Extract the (X, Y) coordinate from the center of the cell holding the provided text.  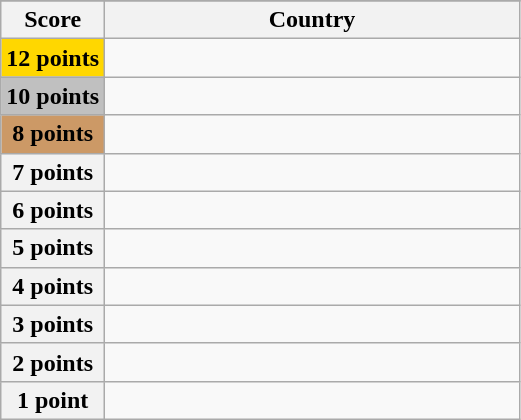
8 points (53, 134)
Score (53, 20)
5 points (53, 248)
6 points (53, 210)
1 point (53, 400)
7 points (53, 172)
2 points (53, 362)
3 points (53, 324)
Country (312, 20)
10 points (53, 96)
4 points (53, 286)
12 points (53, 58)
